For the text-containing cell, return its midpoint in [x, y] coordinate format. 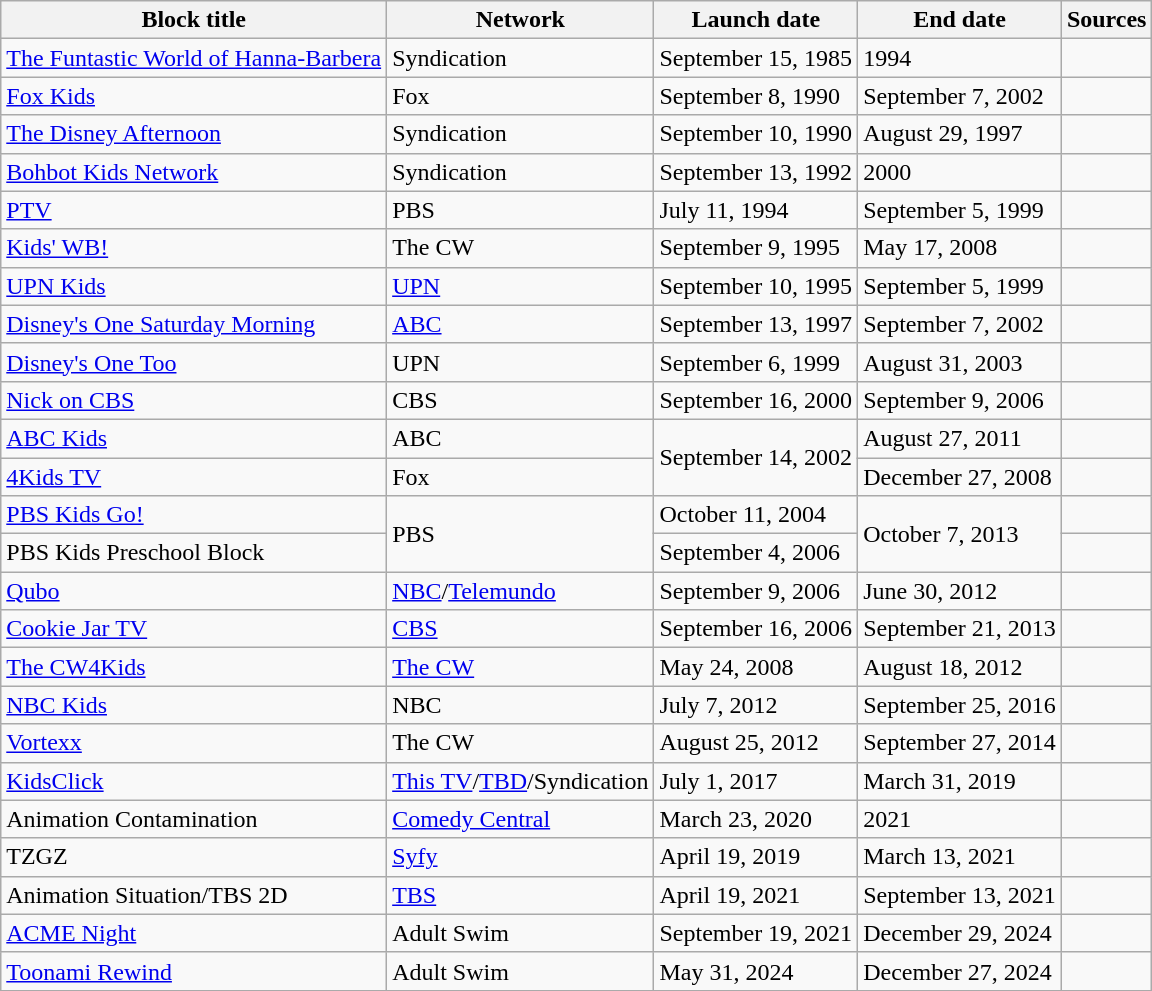
Network [520, 20]
December 29, 2024 [960, 933]
Syfy [520, 857]
TBS [520, 895]
Block title [194, 20]
Bohbot Kids Network [194, 172]
Disney's One Too [194, 362]
September 27, 2014 [960, 743]
NBC [520, 705]
Disney's One Saturday Morning [194, 324]
UPN Kids [194, 286]
1994 [960, 58]
September 13, 2021 [960, 895]
September 25, 2016 [960, 705]
September 6, 1999 [756, 362]
March 13, 2021 [960, 857]
September 14, 2002 [756, 457]
ACME Night [194, 933]
4Kids TV [194, 477]
Nick on CBS [194, 400]
March 23, 2020 [756, 819]
September 19, 2021 [756, 933]
2021 [960, 819]
June 30, 2012 [960, 591]
August 25, 2012 [756, 743]
September 9, 1995 [756, 248]
September 16, 2000 [756, 400]
September 4, 2006 [756, 553]
September 8, 1990 [756, 96]
This TV/TBD/Syndication [520, 781]
September 10, 1990 [756, 134]
Animation Situation/TBS 2D [194, 895]
Sources [1106, 20]
Toonami Rewind [194, 971]
NBC/Telemundo [520, 591]
August 31, 2003 [960, 362]
July 7, 2012 [756, 705]
March 31, 2019 [960, 781]
Animation Contamination [194, 819]
2000 [960, 172]
Qubo [194, 591]
PBS Kids Preschool Block [194, 553]
September 10, 1995 [756, 286]
September 15, 1985 [756, 58]
The Funtastic World of Hanna-Barbera [194, 58]
April 19, 2021 [756, 895]
Vortexx [194, 743]
The Disney Afternoon [194, 134]
September 21, 2013 [960, 629]
TZGZ [194, 857]
Cookie Jar TV [194, 629]
July 1, 2017 [756, 781]
September 16, 2006 [756, 629]
September 13, 1997 [756, 324]
August 18, 2012 [960, 667]
Comedy Central [520, 819]
Kids' WB! [194, 248]
PBS Kids Go! [194, 515]
May 31, 2024 [756, 971]
May 17, 2008 [960, 248]
July 11, 1994 [756, 210]
Fox Kids [194, 96]
October 11, 2004 [756, 515]
April 19, 2019 [756, 857]
ABC Kids [194, 438]
The CW4Kids [194, 667]
May 24, 2008 [756, 667]
August 27, 2011 [960, 438]
September 13, 1992 [756, 172]
Launch date [756, 20]
December 27, 2024 [960, 971]
KidsClick [194, 781]
December 27, 2008 [960, 477]
October 7, 2013 [960, 534]
August 29, 1997 [960, 134]
NBC Kids [194, 705]
End date [960, 20]
PTV [194, 210]
